Return the [X, Y] coordinate for the center point of the cell that contains the specified text.  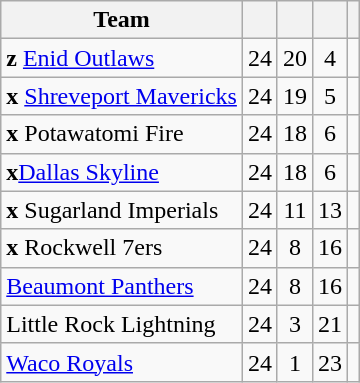
x Potawatomi Fire [122, 134]
Team [122, 20]
13 [330, 210]
19 [294, 96]
Beaumont Panthers [122, 286]
3 [294, 324]
x Rockwell 7ers [122, 248]
23 [330, 362]
z Enid Outlaws [122, 58]
5 [330, 96]
x Shreveport Mavericks [122, 96]
4 [330, 58]
1 [294, 362]
x Sugarland Imperials [122, 210]
11 [294, 210]
20 [294, 58]
21 [330, 324]
Little Rock Lightning [122, 324]
Waco Royals [122, 362]
xDallas Skyline [122, 172]
